Pinpoint the cell where the given text exists, returning its [x, y] midpoint coordinate. 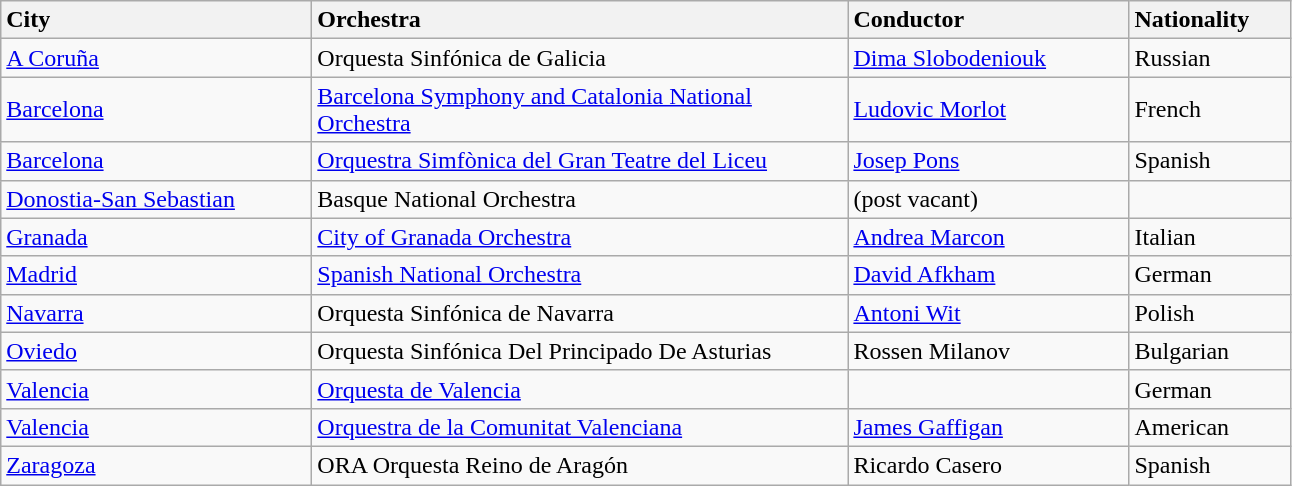
(post vacant) [988, 199]
Dima Slobodeniouk [988, 58]
American [1210, 427]
Polish [1210, 313]
City [156, 20]
Orquesta Sinfónica de Navarra [580, 313]
French [1210, 110]
Navarra [156, 313]
A Coruña [156, 58]
Basque National Orchestra [580, 199]
Italian [1210, 237]
Orquesta Sinfónica de Galicia [580, 58]
Spanish National Orchestra [580, 275]
Rossen Milanov [988, 351]
Orquesta Sinfónica Del Principado De Asturias [580, 351]
Antoni Wit [988, 313]
ORA Orquesta Reino de Aragón [580, 465]
Orchestra [580, 20]
Madrid [156, 275]
Orquestra Simfònica del Gran Teatre del Liceu [580, 161]
Oviedo [156, 351]
Zaragoza [156, 465]
Russian [1210, 58]
Barcelona Symphony and Catalonia National Orchestra [580, 110]
City of Granada Orchestra [580, 237]
Ludovic Morlot [988, 110]
Orquesta de Valencia [580, 389]
Granada [156, 237]
Conductor [988, 20]
Nationality [1210, 20]
Ricardo Casero [988, 465]
Orquestra de la Comunitat Valenciana [580, 427]
Bulgarian [1210, 351]
Josep Pons [988, 161]
James Gaffigan [988, 427]
David Afkham [988, 275]
Andrea Marcon [988, 237]
Donostia-San Sebastian [156, 199]
